For the text-containing cell, return its midpoint in (x, y) coordinate format. 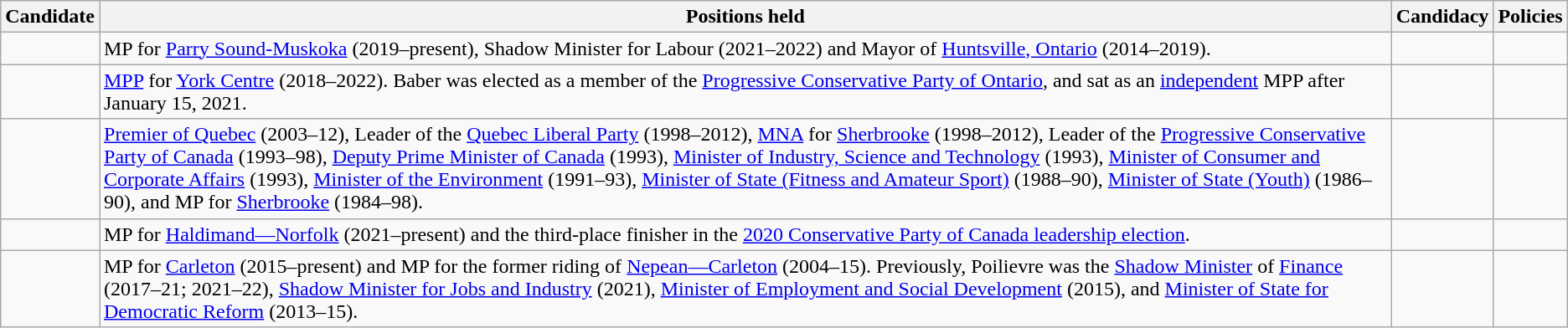
Candidacy (1442, 17)
Candidate (50, 17)
Policies (1530, 17)
MP for Parry Sound-Muskoka (2019–present), Shadow Minister for Labour (2021–2022) and Mayor of Huntsville, Ontario (2014–2019). (745, 49)
Positions held (745, 17)
MP for Haldimand—Norfolk (2021–present) and the third-place finisher in the 2020 Conservative Party of Canada leadership election. (745, 234)
